Identify which cell holds the provided text, then report its [X, Y] central coordinate. 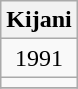
Kijani [39, 20]
1991 [39, 58]
